Locate the cell with the specified text and output its [x, y] center coordinate. 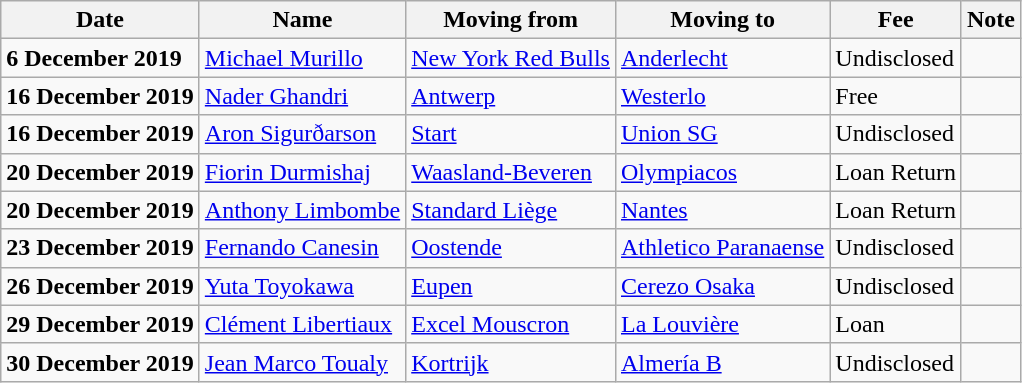
Yuta Toyokawa [302, 286]
Moving to [722, 20]
Westerlo [722, 96]
Michael Murillo [302, 58]
Nantes [722, 210]
Excel Mouscron [511, 324]
Olympiacos [722, 172]
23 December 2019 [100, 248]
Union SG [722, 134]
Start [511, 134]
Clément Libertiaux [302, 324]
Eupen [511, 286]
Kortrijk [511, 362]
Free [896, 96]
Date [100, 20]
La Louvière [722, 324]
Oostende [511, 248]
Name [302, 20]
Cerezo Osaka [722, 286]
Nader Ghandri [302, 96]
Jean Marco Toualy [302, 362]
New York Red Bulls [511, 58]
Loan [896, 324]
Moving from [511, 20]
Athletico Paranaense [722, 248]
Fee [896, 20]
Standard Liège [511, 210]
Anderlecht [722, 58]
Almería B [722, 362]
Waasland-Beveren [511, 172]
Note [990, 20]
Aron Sigurðarson [302, 134]
Fiorin Durmishaj [302, 172]
6 December 2019 [100, 58]
Antwerp [511, 96]
26 December 2019 [100, 286]
29 December 2019 [100, 324]
Anthony Limbombe [302, 210]
Fernando Canesin [302, 248]
30 December 2019 [100, 362]
